Output the [X, Y] coordinate of the center of the cell containing the given text.  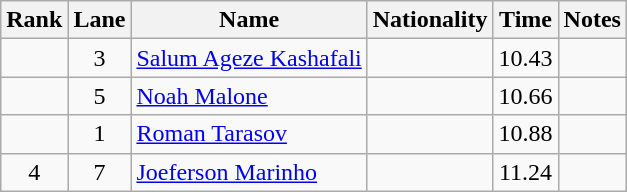
Roman Tarasov [249, 134]
Time [526, 20]
Noah Malone [249, 96]
Salum Ageze Kashafali [249, 58]
10.43 [526, 58]
Name [249, 20]
10.66 [526, 96]
Notes [592, 20]
Lane [100, 20]
7 [100, 172]
3 [100, 58]
Rank [34, 20]
10.88 [526, 134]
5 [100, 96]
11.24 [526, 172]
Joeferson Marinho [249, 172]
4 [34, 172]
1 [100, 134]
Nationality [430, 20]
